Identify which cell holds the provided text, then report its (x, y) central coordinate. 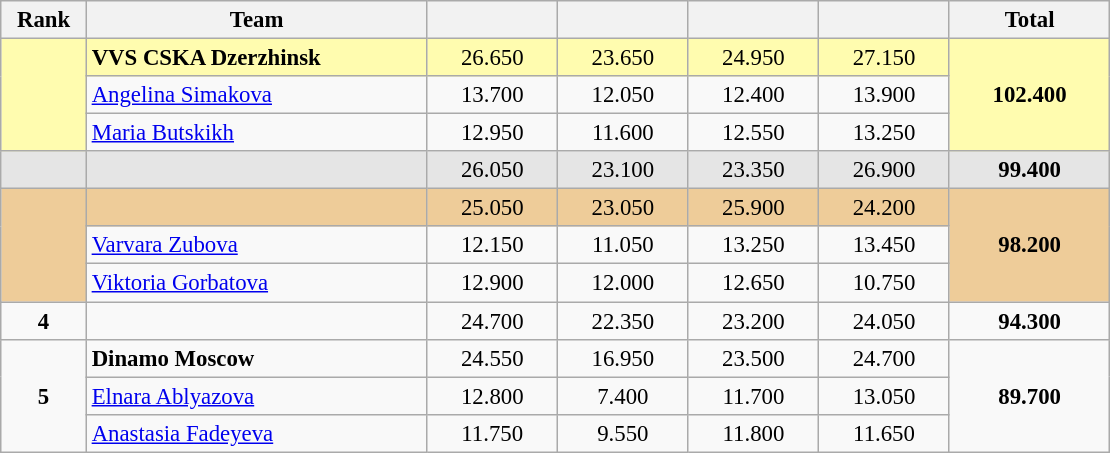
Team (256, 20)
98.200 (1030, 246)
11.700 (754, 396)
16.950 (624, 358)
13.450 (884, 245)
24.050 (884, 321)
11.600 (624, 133)
26.900 (884, 170)
24.950 (754, 58)
23.200 (754, 321)
Anastasia Fadeyeva (256, 433)
89.700 (1030, 396)
10.750 (884, 283)
26.650 (492, 58)
99.400 (1030, 170)
23.500 (754, 358)
12.400 (754, 95)
12.550 (754, 133)
94.300 (1030, 321)
13.700 (492, 95)
25.050 (492, 208)
12.950 (492, 133)
Elnara Ablyazova (256, 396)
26.050 (492, 170)
12.900 (492, 283)
11.050 (624, 245)
12.150 (492, 245)
Maria Butskikh (256, 133)
13.050 (884, 396)
24.200 (884, 208)
11.800 (754, 433)
12.050 (624, 95)
12.650 (754, 283)
22.350 (624, 321)
11.650 (884, 433)
Dinamo Moscow (256, 358)
23.050 (624, 208)
Viktoria Gorbatova (256, 283)
25.900 (754, 208)
23.100 (624, 170)
Angelina Simakova (256, 95)
12.000 (624, 283)
Total (1030, 20)
9.550 (624, 433)
23.650 (624, 58)
Varvara Zubova (256, 245)
11.750 (492, 433)
5 (44, 396)
23.350 (754, 170)
Rank (44, 20)
VVS CSKA Dzerzhinsk (256, 58)
7.400 (624, 396)
12.800 (492, 396)
24.550 (492, 358)
13.900 (884, 95)
4 (44, 321)
102.400 (1030, 96)
27.150 (884, 58)
